Determine the [X, Y] coordinate at the center of the cell enclosing the given text.  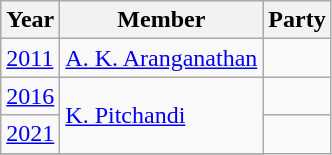
Member [162, 20]
K. Pitchandi [162, 115]
2016 [30, 96]
2021 [30, 134]
Party [297, 20]
A. K. Aranganathan [162, 58]
Year [30, 20]
2011 [30, 58]
